Extract the [X, Y] coordinate from the center of the cell holding the provided text.  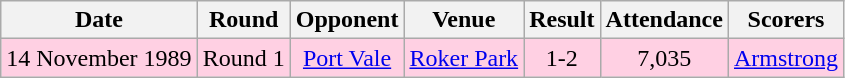
Result [562, 20]
Scorers [786, 20]
Round [244, 20]
Port Vale [347, 58]
Armstrong [786, 58]
14 November 1989 [99, 58]
Attendance [664, 20]
Roker Park [464, 58]
7,035 [664, 58]
1-2 [562, 58]
Venue [464, 20]
Round 1 [244, 58]
Date [99, 20]
Opponent [347, 20]
